Locate the cell with the specified text and output its [x, y] center coordinate. 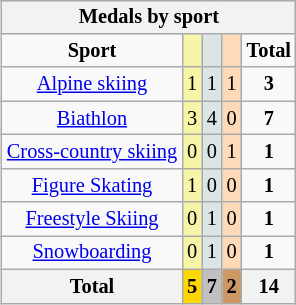
Medals by sport [149, 17]
Cross-country skiing [92, 152]
Freestyle Skiing [92, 219]
14 [269, 286]
4 [212, 118]
Sport [92, 51]
Alpine skiing [92, 84]
Figure Skating [92, 185]
Biathlon [92, 118]
5 [192, 286]
2 [232, 286]
Snowboarding [92, 253]
